Identify which cell holds the provided text, then report its [X, Y] central coordinate. 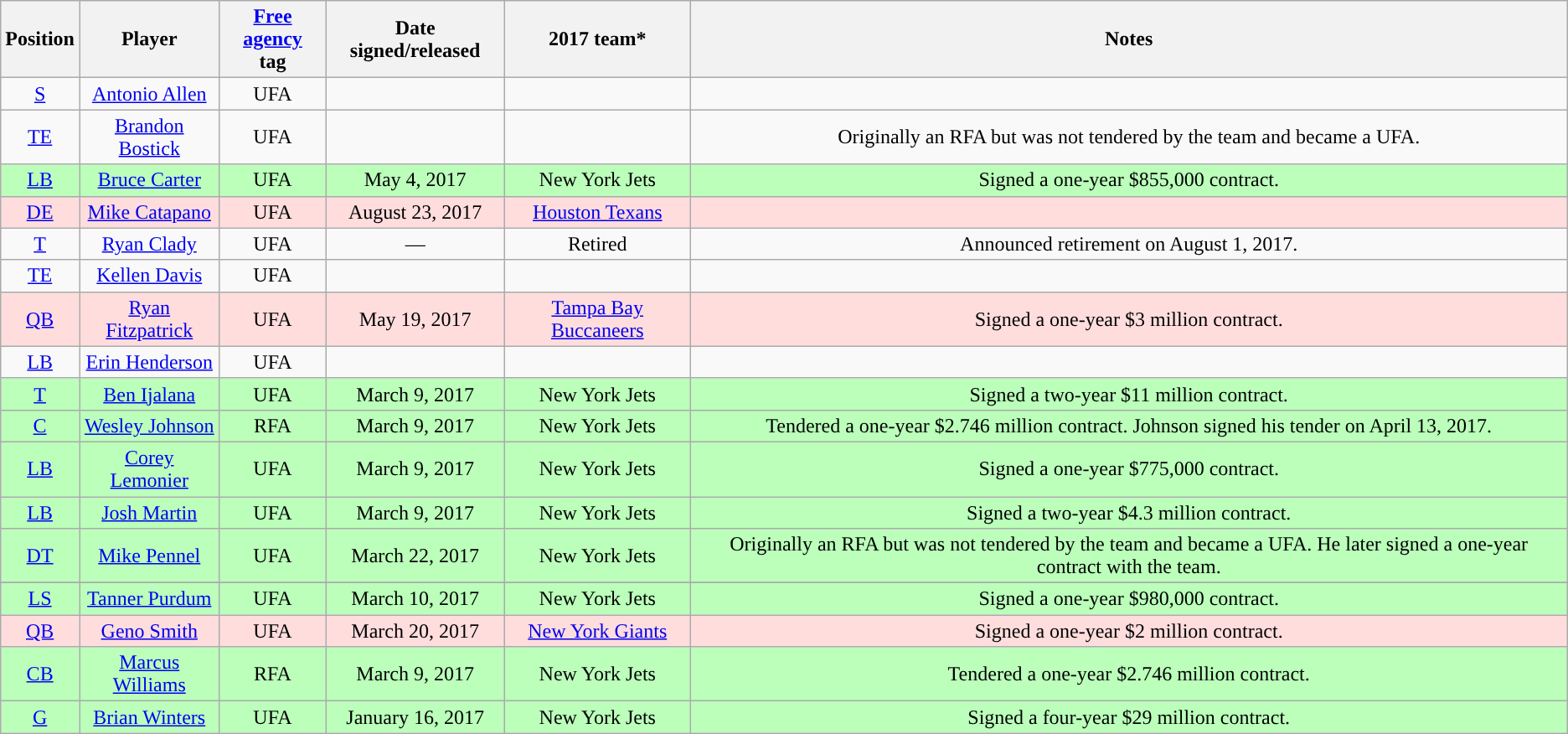
Signed a one-year $980,000 contract. [1129, 599]
Kellen Davis [149, 276]
Tendered a one-year $2.746 million contract. [1129, 674]
Originally an RFA but was not tendered by the team and became a UFA. [1129, 137]
— [415, 244]
DE [40, 212]
January 16, 2017 [415, 717]
CB [40, 674]
G [40, 717]
Brandon Bostick [149, 137]
Tampa Bay Buccaneers [597, 318]
Signed a two-year $11 million contract. [1129, 394]
LS [40, 599]
Notes [1129, 39]
C [40, 426]
Josh Martin [149, 512]
Free agencytag [273, 39]
August 23, 2017 [415, 212]
2017 team* [597, 39]
Bruce Carter [149, 180]
Mike Catapano [149, 212]
Mike Pennel [149, 556]
Player [149, 39]
May 4, 2017 [415, 180]
Date signed/released [415, 39]
Position [40, 39]
Tendered a one-year $2.746 million contract. Johnson signed his tender on April 13, 2017. [1129, 426]
Signed a one-year $3 million contract. [1129, 318]
Signed a two-year $4.3 million contract. [1129, 512]
Signed a one-year $775,000 contract. [1129, 469]
Signed a one-year $2 million contract. [1129, 631]
Geno Smith [149, 631]
Signed a four-year $29 million contract. [1129, 717]
Ben Ijalana [149, 394]
Tanner Purdum [149, 599]
Announced retirement on August 1, 2017. [1129, 244]
S [40, 94]
Brian Winters [149, 717]
Corey Lemonier [149, 469]
March 10, 2017 [415, 599]
Marcus Williams [149, 674]
Antonio Allen [149, 94]
Houston Texans [597, 212]
Retired [597, 244]
Signed a one-year $855,000 contract. [1129, 180]
New York Giants [597, 631]
May 19, 2017 [415, 318]
DT [40, 556]
March 20, 2017 [415, 631]
Wesley Johnson [149, 426]
Ryan Fitzpatrick [149, 318]
Ryan Clady [149, 244]
Originally an RFA but was not tendered by the team and became a UFA. He later signed a one-year contract with the team. [1129, 556]
March 22, 2017 [415, 556]
Erin Henderson [149, 362]
